Output the (x, y) coordinate of the center of the cell containing the given text.  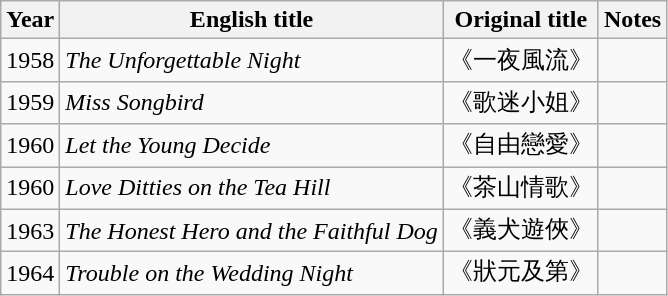
Trouble on the Wedding Night (252, 274)
《茶山情歌》 (520, 188)
Original title (520, 20)
Year (30, 20)
Miss Songbird (252, 102)
《自由戀愛》 (520, 146)
1964 (30, 274)
Let the Young Decide (252, 146)
《狀元及第》 (520, 274)
1959 (30, 102)
《一夜風流》 (520, 60)
《義犬遊俠》 (520, 230)
English title (252, 20)
The Unforgettable Night (252, 60)
《歌迷小姐》 (520, 102)
Love Ditties on the Tea Hill (252, 188)
Notes (632, 20)
1958 (30, 60)
The Honest Hero and the Faithful Dog (252, 230)
1963 (30, 230)
